Search for the cell housing the specified text and yield its (x, y) center coordinate. 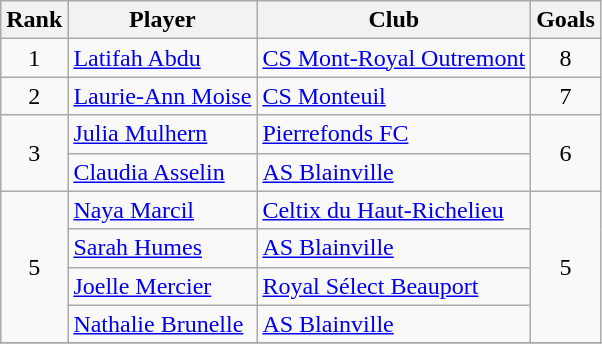
8 (566, 58)
Player (162, 20)
Celtix du Haut-Richelieu (394, 210)
Sarah Humes (162, 248)
Julia Mulhern (162, 134)
Club (394, 20)
Naya Marcil (162, 210)
Pierrefonds FC (394, 134)
CS Mont-Royal Outremont (394, 58)
Royal Sélect Beauport (394, 286)
Laurie-Ann Moise (162, 96)
Goals (566, 20)
Claudia Asselin (162, 172)
3 (34, 153)
CS Monteuil (394, 96)
1 (34, 58)
Rank (34, 20)
Nathalie Brunelle (162, 324)
6 (566, 153)
Joelle Mercier (162, 286)
7 (566, 96)
2 (34, 96)
Latifah Abdu (162, 58)
